Locate the cell with the specified text and output its [X, Y] center coordinate. 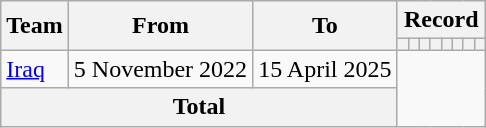
To [325, 26]
15 April 2025 [325, 69]
5 November 2022 [160, 69]
Team [35, 26]
Total [199, 107]
Iraq [35, 69]
From [160, 26]
Record [441, 20]
